Determine the [X, Y] coordinate at the center of the cell enclosing the given text.  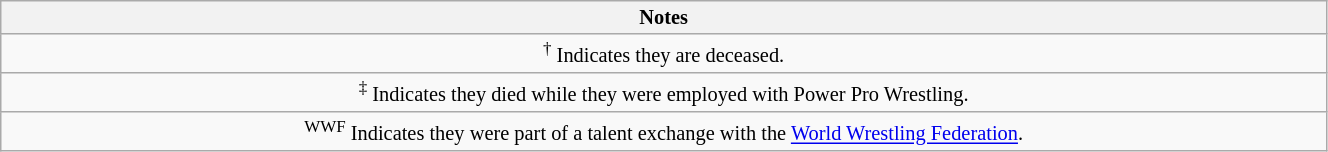
Notes [664, 17]
† Indicates they are deceased. [664, 54]
‡ Indicates they died while they were employed with Power Pro Wrestling. [664, 92]
WWF Indicates they were part of a talent exchange with the World Wrestling Federation. [664, 132]
